Identify which cell holds the provided text, then report its [X, Y] central coordinate. 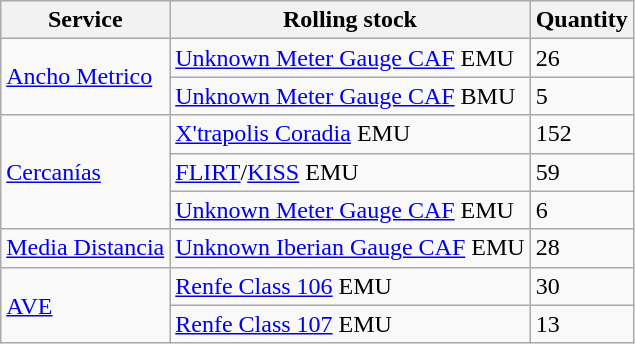
26 [582, 58]
Renfe Class 107 EMU [350, 324]
Media Distancia [86, 248]
X'trapolis Coradia EMU [350, 134]
Rolling stock [350, 20]
FLIRT/KISS EMU [350, 172]
Renfe Class 106 EMU [350, 286]
5 [582, 96]
28 [582, 248]
Cercanías [86, 172]
30 [582, 286]
152 [582, 134]
Ancho Metrico [86, 77]
Service [86, 20]
Unknown Meter Gauge CAF BMU [350, 96]
59 [582, 172]
Unknown Iberian Gauge CAF EMU [350, 248]
Quantity [582, 20]
6 [582, 210]
AVE [86, 305]
13 [582, 324]
